Scan for the cell matching the given text and deliver its [X, Y] coordinate at center. 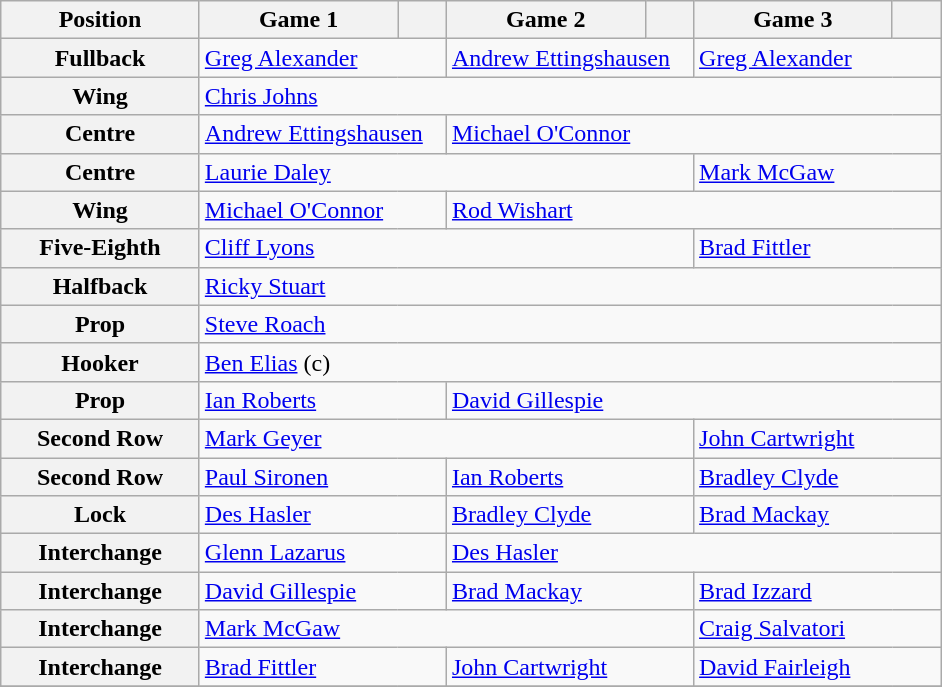
Ricky Stuart [570, 286]
David Fairleigh [818, 667]
Fullback [100, 58]
Laurie Daley [446, 172]
Game 1 [298, 20]
Position [100, 20]
Brad Izzard [818, 591]
Cliff Lyons [446, 248]
Lock [100, 515]
Ben Elias (c) [570, 362]
Glenn Lazarus [322, 553]
Halfback [100, 286]
Paul Sironen [322, 477]
Game 2 [546, 20]
Mark Geyer [446, 438]
Game 3 [794, 20]
Rod Wishart [693, 210]
Hooker [100, 362]
Chris Johns [570, 96]
Five-Eighth [100, 248]
Craig Salvatori [818, 629]
Steve Roach [570, 324]
